From the cell containing the given text, extract its center point as [x, y] coordinate. 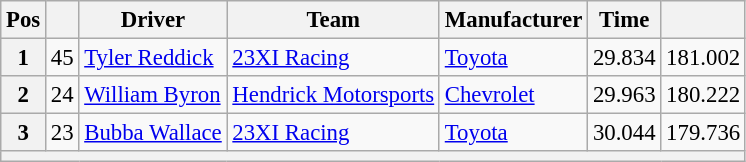
45 [62, 58]
29.963 [624, 95]
Chevrolet [513, 95]
Driver [153, 20]
Team [333, 20]
29.834 [624, 58]
30.044 [624, 133]
2 [24, 95]
181.002 [704, 58]
Tyler Reddick [153, 58]
24 [62, 95]
Bubba Wallace [153, 133]
Manufacturer [513, 20]
William Byron [153, 95]
Hendrick Motorsports [333, 95]
180.222 [704, 95]
179.736 [704, 133]
Time [624, 20]
3 [24, 133]
1 [24, 58]
Pos [24, 20]
23 [62, 133]
